Capture the cell that displays the provided text and extract its (X, Y) central coordinate. 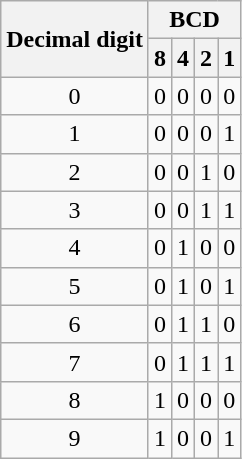
Decimal digit (75, 39)
BCD (194, 20)
7 (75, 362)
6 (75, 324)
9 (75, 438)
3 (75, 210)
5 (75, 286)
